Pinpoint the cell where the given text exists, returning its [X, Y] midpoint coordinate. 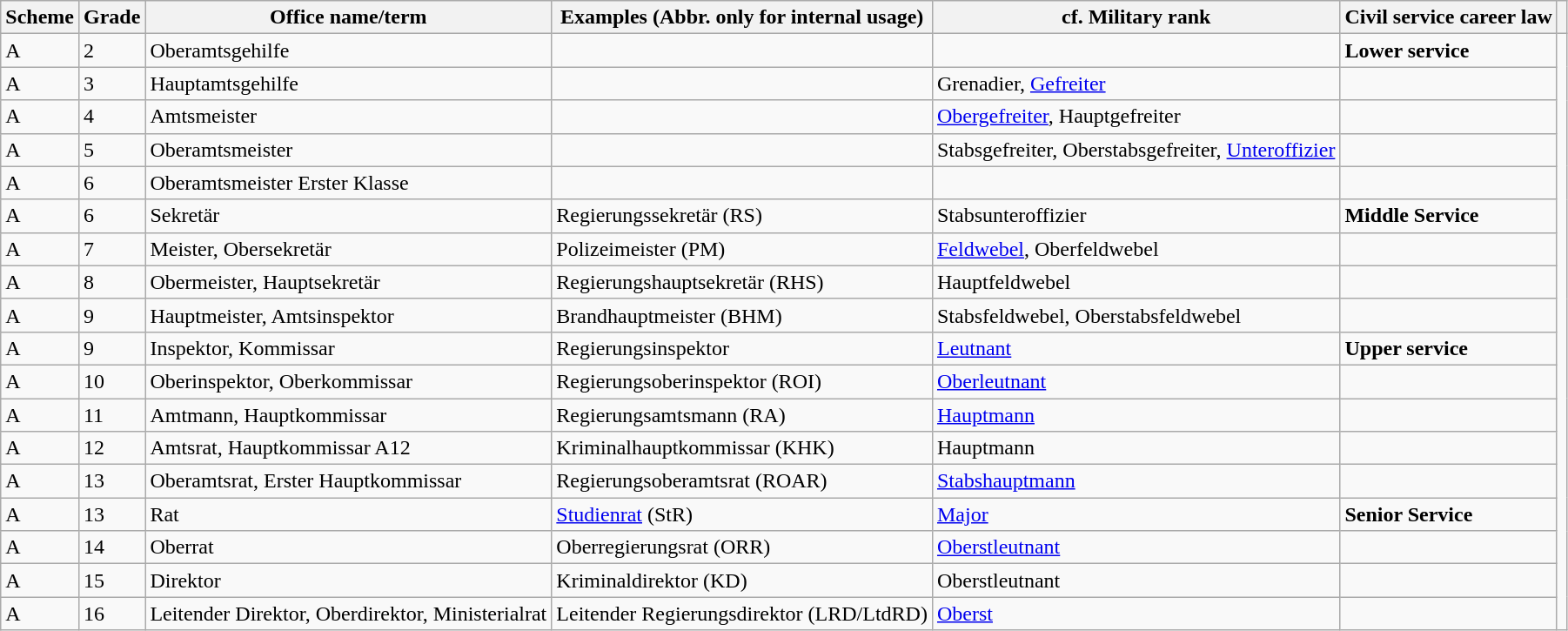
Lower service [1448, 50]
Oberinspektor, Oberkommissar [348, 381]
Amtsrat, Hauptkommissar A12 [348, 448]
Examples (Abbr. only for internal usage) [742, 17]
Oberamtsmeister Erster Klasse [348, 183]
Studienrat (StR) [742, 514]
5 [111, 150]
14 [111, 547]
16 [111, 614]
Grenadier, Gefreiter [1136, 84]
Hauptfeldwebel [1136, 282]
Amtsmeister [348, 117]
11 [111, 415]
Oberregierungsrat (ORR) [742, 547]
Feldwebel, Oberfeldwebel [1136, 249]
Oberst [1136, 614]
2 [111, 50]
Oberamtsrat, Erster Hauptkommissar [348, 481]
Polizeimeister (PM) [742, 249]
Regierungshauptsekretär (RHS) [742, 282]
Inspektor, Kommissar [348, 348]
Meister, Obersekretär [348, 249]
10 [111, 381]
Amtmann, Hauptkommissar [348, 415]
Regierungsamtsmann (RA) [742, 415]
Oberamtsmeister [348, 150]
Regierungsoberinspektor (ROI) [742, 381]
8 [111, 282]
Oberrat [348, 547]
Leitender Regierungsdirektor (LRD/LtdRD) [742, 614]
Kriminalhauptkommissar (KHK) [742, 448]
cf. Military rank [1136, 17]
12 [111, 448]
Stabsgefreiter, Oberstabsgefreiter, Unteroffizier [1136, 150]
Stabsfeldwebel, Oberstabsfeldwebel [1136, 315]
Major [1136, 514]
Office name/term [348, 17]
Leitender Direktor, Oberdirektor, Ministerialrat [348, 614]
Stabsunteroffizier [1136, 216]
Regierungsoberamtsrat (ROAR) [742, 481]
Kriminaldirektor (KD) [742, 581]
Regierungssekretär (RS) [742, 216]
Rat [348, 514]
Stabshauptmann [1136, 481]
Hauptmeister, Amtsinspektor [348, 315]
3 [111, 84]
Direktor [348, 581]
Senior Service [1448, 514]
Upper service [1448, 348]
Civil service career law [1448, 17]
Obergefreiter, Hauptgefreiter [1136, 117]
Scheme [40, 17]
Oberamtsgehilfe [348, 50]
Brandhauptmeister (BHM) [742, 315]
Regierungsinspektor [742, 348]
Middle Service [1448, 216]
7 [111, 249]
4 [111, 117]
Obermeister, Hauptsekretär [348, 282]
Sekretär [348, 216]
Oberleutnant [1136, 381]
Leutnant [1136, 348]
Grade [111, 17]
Hauptamtsgehilfe [348, 84]
15 [111, 581]
